Scan for the cell matching the given text and deliver its (x, y) coordinate at center. 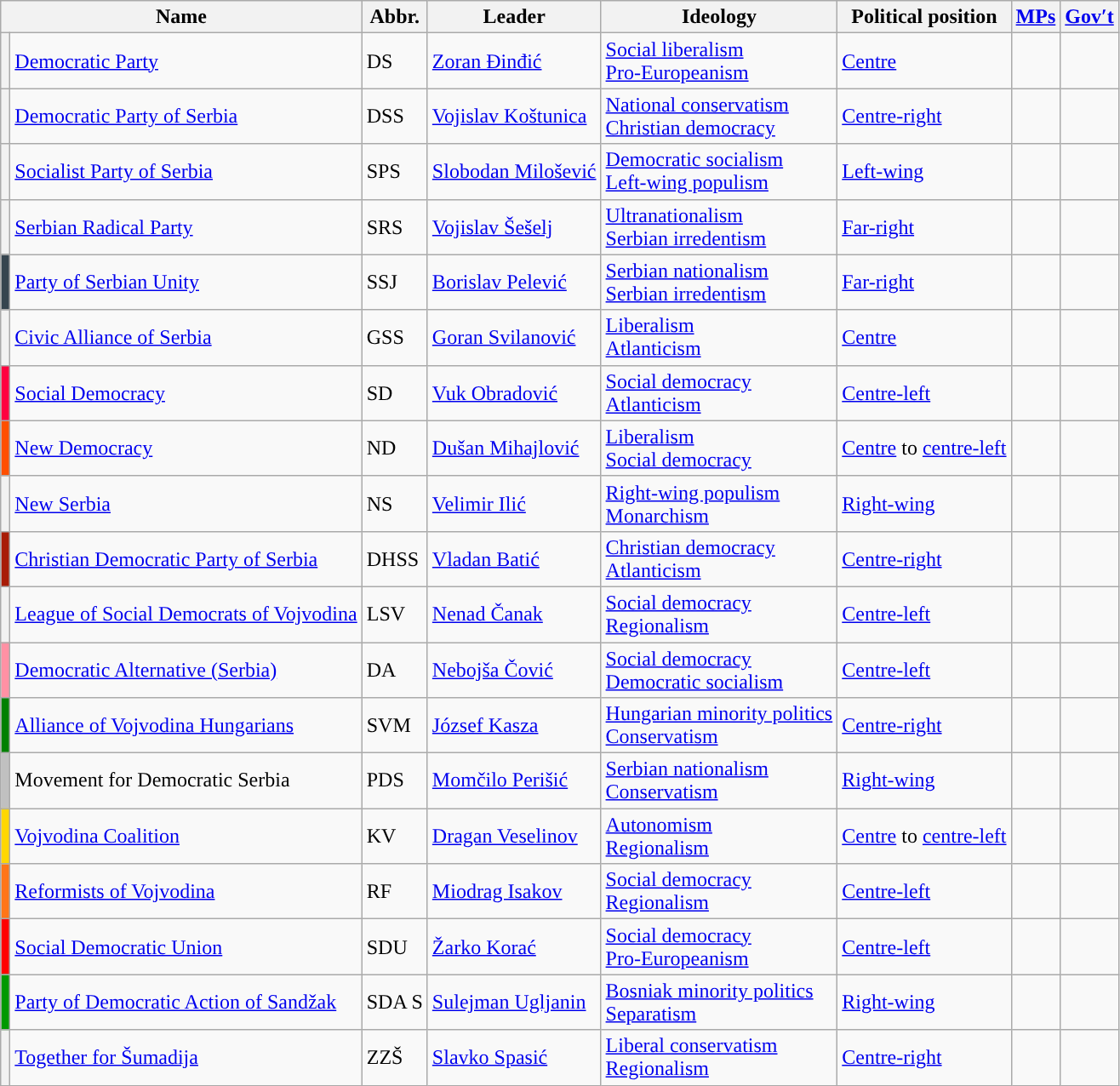
Dragan Veselinov (514, 836)
PDS (395, 781)
Hungarian minority politicsConservatism (719, 725)
League of Social Democrats of Vojvodina (186, 614)
Ideology (719, 17)
SD (395, 393)
Socialist Party of Serbia (186, 172)
LSV (395, 614)
GSS (395, 337)
NS (395, 504)
Party of Serbian Unity (186, 283)
Name (181, 17)
Bosniak minority politicsSeparatism (719, 1003)
Political position (924, 17)
Miodrag Isakov (514, 892)
KV (395, 836)
SPS (395, 172)
Vojvodina Coalition (186, 836)
Nenad Čanak (514, 614)
József Kasza (514, 725)
SDU (395, 946)
Social democracyAtlanticism (719, 393)
Momčilo Perišić (514, 781)
Vojislav Koštunica (514, 116)
Vuk Obradović (514, 393)
Velimir Ilić (514, 504)
Social liberalismPro-Europeanism (719, 61)
ND (395, 448)
SRS (395, 226)
Dušan Mihajlović (514, 448)
New Serbia (186, 504)
Democratic Party of Serbia (186, 116)
Social democracyPro-Europeanism (719, 946)
SSJ (395, 283)
ZZŠ (395, 1057)
Right-wing populismMonarchism (719, 504)
Left-wing (924, 172)
Borislav Pelević (514, 283)
RF (395, 892)
Abbr. (395, 17)
Žarko Korać (514, 946)
Alliance of Vojvodina Hungarians (186, 725)
Party of Democratic Action of Sandžak (186, 1003)
SVM (395, 725)
Reformists of Vojvodina (186, 892)
Leader (514, 17)
AutonomismRegionalism (719, 836)
Democratic Party (186, 61)
DS (395, 61)
Slavko Spasić (514, 1057)
MPs (1036, 17)
Serbian Radical Party (186, 226)
Christian Democratic Party of Serbia (186, 558)
Zoran Đinđić (514, 61)
Civic Alliance of Serbia (186, 337)
UltranationalismSerbian irredentism (719, 226)
Social Democracy (186, 393)
Goran Svilanović (514, 337)
SDA S (395, 1003)
LiberalismSocial democracy (719, 448)
Christian democracyAtlanticism (719, 558)
Gov′t (1089, 17)
Liberal conservatismRegionalism (719, 1057)
Vladan Batić (514, 558)
LiberalismAtlanticism (719, 337)
National conservatismChristian democracy (719, 116)
Vojislav Šešelj (514, 226)
Nebojša Čović (514, 669)
Serbian nationalismConservatism (719, 781)
Social democracyDemocratic socialism (719, 669)
Movement for Democratic Serbia (186, 781)
Together for Šumadija (186, 1057)
Slobodan Milošević (514, 172)
Social Democratic Union (186, 946)
Democratic socialismLeft-wing populism (719, 172)
New Democracy (186, 448)
Sulejman Ugljanin (514, 1003)
Serbian nationalismSerbian irredentism (719, 283)
DHSS (395, 558)
DSS (395, 116)
DA (395, 669)
Democratic Alternative (Serbia) (186, 669)
